Detect which cell encompasses the target text, then output its [X, Y] center coordinate. 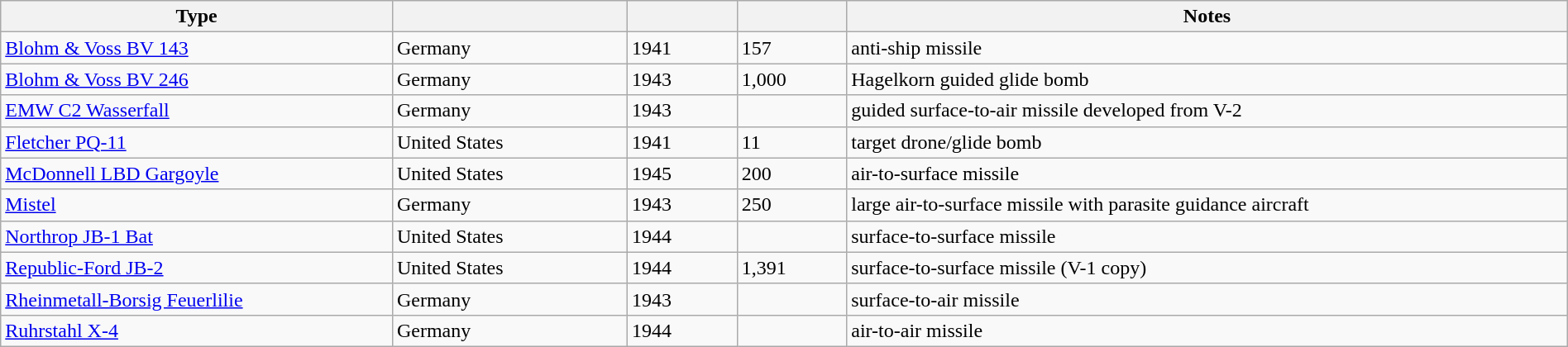
Blohm & Voss BV 246 [197, 79]
guided surface-to-air missile developed from V-2 [1207, 111]
Blohm & Voss BV 143 [197, 48]
157 [792, 48]
surface-to-surface missile [1207, 236]
target drone/glide bomb [1207, 142]
surface-to-surface missile (V-1 copy) [1207, 268]
air-to-air missile [1207, 330]
Notes [1207, 17]
surface-to-air missile [1207, 299]
Hagelkorn guided glide bomb [1207, 79]
anti-ship missile [1207, 48]
1,391 [792, 268]
200 [792, 173]
Rheinmetall-Borsig Feuerlilie [197, 299]
Fletcher PQ-11 [197, 142]
1,000 [792, 79]
Ruhrstahl X-4 [197, 330]
air-to-surface missile [1207, 173]
EMW C2 Wasserfall [197, 111]
11 [792, 142]
McDonnell LBD Gargoyle [197, 173]
Mistel [197, 205]
large air-to-surface missile with parasite guidance aircraft [1207, 205]
Type [197, 17]
Republic-Ford JB-2 [197, 268]
Northrop JB-1 Bat [197, 236]
1945 [683, 173]
250 [792, 205]
